Locate the cell with the specified text and output its [x, y] center coordinate. 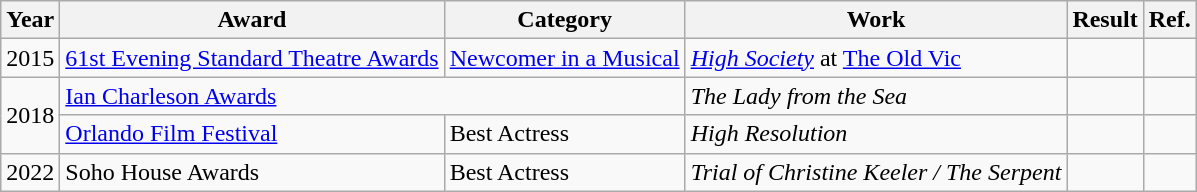
Category [564, 20]
Year [30, 20]
High Resolution [876, 134]
2018 [30, 115]
Work [876, 20]
2015 [30, 58]
61st Evening Standard Theatre Awards [252, 58]
Ian Charleson Awards [372, 96]
The Lady from the Sea [876, 96]
Orlando Film Festival [252, 134]
Award [252, 20]
Trial of Christine Keeler / The Serpent [876, 172]
High Society at The Old Vic [876, 58]
Result [1105, 20]
Soho House Awards [252, 172]
Ref. [1170, 20]
2022 [30, 172]
Newcomer in a Musical [564, 58]
